Search for the cell housing the specified text and yield its (x, y) center coordinate. 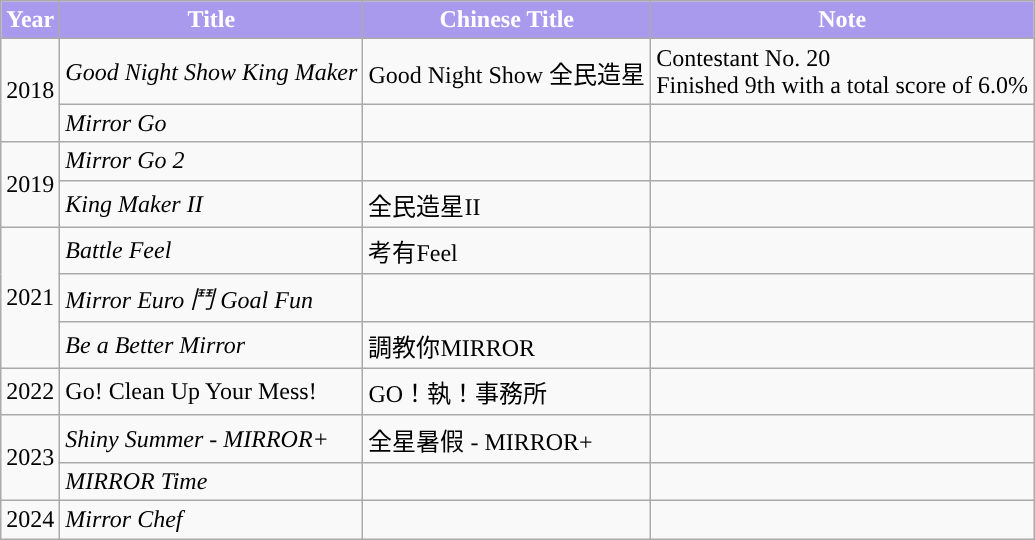
Good Night Show King Maker (212, 72)
全民造星II (507, 204)
Go! Clean Up Your Mess! (212, 392)
考有Feel (507, 250)
Shiny Summer - MIRROR+ (212, 438)
MIRROR Time (212, 481)
Mirror Go 2 (212, 161)
2019 (30, 184)
Mirror Chef (212, 519)
Title (212, 20)
Good Night Show 全民造星 (507, 72)
Mirror Euro 鬥 Goal Fun (212, 298)
Mirror Go (212, 123)
調教你MIRROR (507, 344)
全星暑假 - MIRROR+ (507, 438)
GO！執！事務所 (507, 392)
Year (30, 20)
2024 (30, 519)
Note (842, 20)
Contestant No. 20Finished 9th with a total score of 6.0% (842, 72)
2021 (30, 298)
Chinese Title (507, 20)
Be a Better Mirror (212, 344)
Battle Feel (212, 250)
King Maker II (212, 204)
2022 (30, 392)
2018 (30, 90)
2023 (30, 458)
